Capture the cell that displays the provided text and extract its [X, Y] central coordinate. 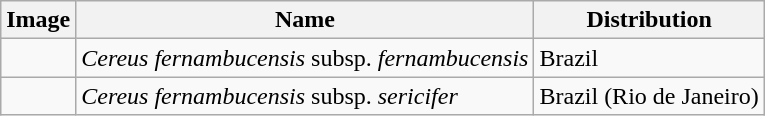
Cereus fernambucensis subsp. sericifer [305, 96]
Name [305, 20]
Cereus fernambucensis subsp. fernambucensis [305, 58]
Distribution [649, 20]
Brazil [649, 58]
Brazil (Rio de Janeiro) [649, 96]
Image [38, 20]
